Search for the cell housing the specified text and yield its [X, Y] center coordinate. 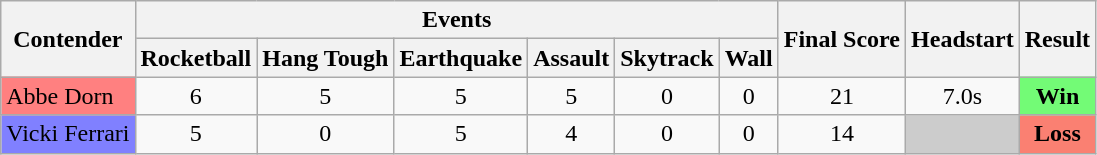
Assault [572, 58]
Contender [68, 39]
Wall [748, 58]
Win [1057, 96]
Final Score [842, 39]
Result [1057, 39]
6 [196, 96]
Headstart [963, 39]
4 [572, 134]
Earthquake [461, 58]
7.0s [963, 96]
Vicki Ferrari [68, 134]
14 [842, 134]
Skytrack [667, 58]
Loss [1057, 134]
Rocketball [196, 58]
21 [842, 96]
Hang Tough [326, 58]
Events [456, 20]
Abbe Dorn [68, 96]
